Find where the given text appears and provide that cell's center as (x, y) coordinate. 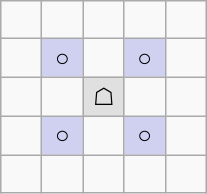
☖ (104, 97)
